Pinpoint the cell where the given text exists, returning its (x, y) midpoint coordinate. 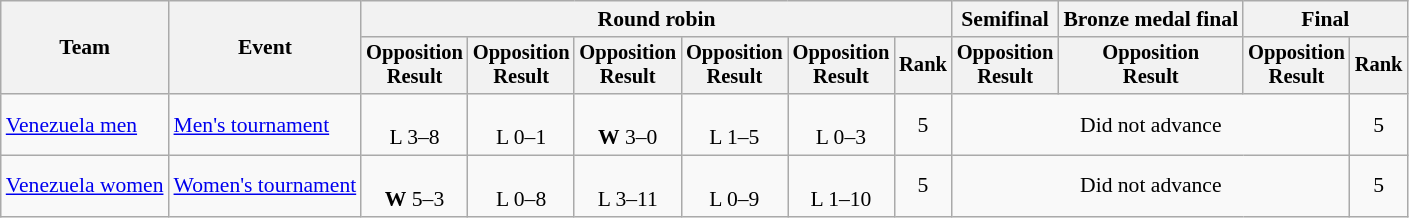
L 1–10 (842, 186)
Event (266, 48)
L 3–8 (414, 124)
Team (85, 48)
Venezuela women (85, 186)
L 0–1 (522, 124)
L 1–5 (734, 124)
L 0–8 (522, 186)
Men's tournament (266, 124)
L 3–11 (628, 186)
Women's tournament (266, 186)
Bronze medal final (1150, 19)
L 0–9 (734, 186)
L 0–3 (842, 124)
Venezuela men (85, 124)
W 5–3 (414, 186)
Round robin (656, 19)
Semifinal (1006, 19)
W 3–0 (628, 124)
Final (1325, 19)
